Pinpoint the cell where the given text exists, returning its (X, Y) midpoint coordinate. 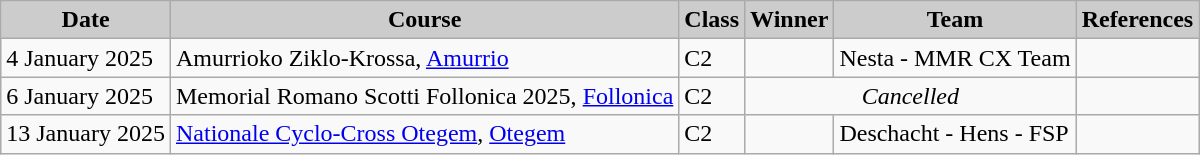
Cancelled (911, 96)
6 January 2025 (86, 96)
References (1138, 20)
4 January 2025 (86, 58)
Winner (790, 20)
13 January 2025 (86, 134)
Amurrioko Ziklo-Krossa, Amurrio (424, 58)
Nationale Cyclo-Cross Otegem, Otegem (424, 134)
Course (424, 20)
Nesta - MMR CX Team (955, 58)
Date (86, 20)
Memorial Romano Scotti Follonica 2025, Follonica (424, 96)
Team (955, 20)
Deschacht - Hens - FSP (955, 134)
Class (712, 20)
